Search for the cell housing the specified text and yield its [X, Y] center coordinate. 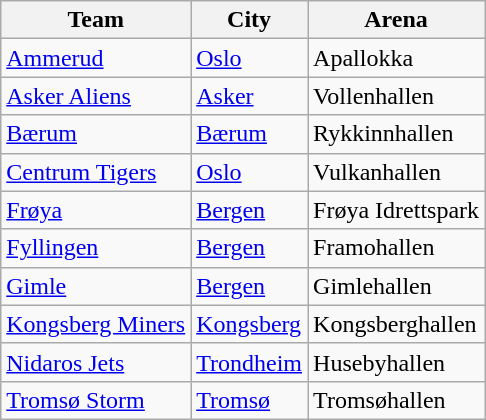
Framohallen [396, 248]
Team [96, 20]
Asker Aliens [96, 96]
Kongsberg [250, 324]
City [250, 20]
Kongsberg Miners [96, 324]
Tromsø Storm [96, 400]
Centrum Tigers [96, 172]
Fyllingen [96, 248]
Apallokka [396, 58]
Frøya Idrettspark [396, 210]
Tromsø [250, 400]
Nidaros Jets [96, 362]
Ammerud [96, 58]
Frøya [96, 210]
Vulkanhallen [396, 172]
Vollenhallen [396, 96]
Asker [250, 96]
Arena [396, 20]
Husebyhallen [396, 362]
Kongsberghallen [396, 324]
Gimle [96, 286]
Gimlehallen [396, 286]
Tromsøhallen [396, 400]
Rykkinnhallen [396, 134]
Trondheim [250, 362]
